Scan for the cell matching the given text and deliver its (X, Y) coordinate at center. 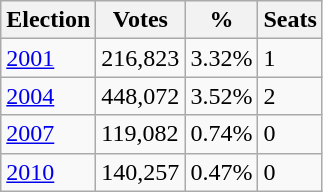
448,072 (140, 96)
1 (290, 58)
2004 (48, 96)
3.32% (222, 58)
216,823 (140, 58)
% (222, 20)
0.47% (222, 172)
2007 (48, 134)
Seats (290, 20)
Votes (140, 20)
2 (290, 96)
0.74% (222, 134)
2010 (48, 172)
119,082 (140, 134)
Election (48, 20)
3.52% (222, 96)
2001 (48, 58)
140,257 (140, 172)
